Find where the given text appears and provide that cell's center as (x, y) coordinate. 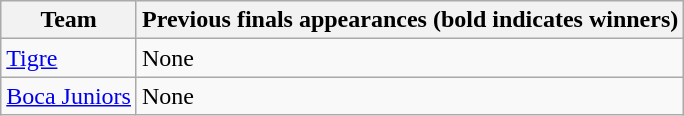
Previous finals appearances (bold indicates winners) (410, 20)
Tigre (69, 58)
Team (69, 20)
Boca Juniors (69, 96)
